Pinpoint the cell where the given text exists, returning its [X, Y] midpoint coordinate. 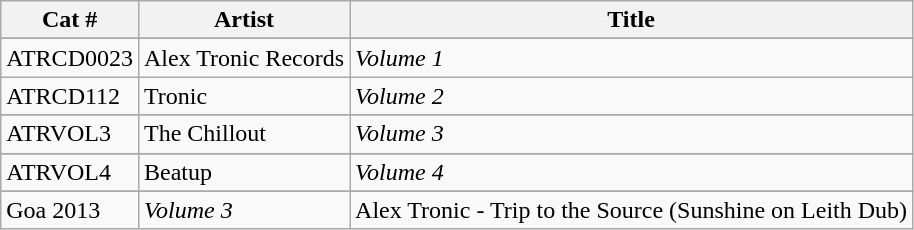
Alex Tronic - Trip to the Source (Sunshine on Leith Dub) [632, 210]
Volume 2 [632, 96]
Cat # [70, 20]
ATRCD112 [70, 96]
Goa 2013 [70, 210]
Volume 4 [632, 172]
Volume 1 [632, 58]
Alex Tronic Records [244, 58]
ATRCD0023 [70, 58]
Title [632, 20]
Artist [244, 20]
Beatup [244, 172]
ATRVOL4 [70, 172]
Tronic [244, 96]
ATRVOL3 [70, 134]
The Chillout [244, 134]
